Search for the cell housing the specified text and yield its (x, y) center coordinate. 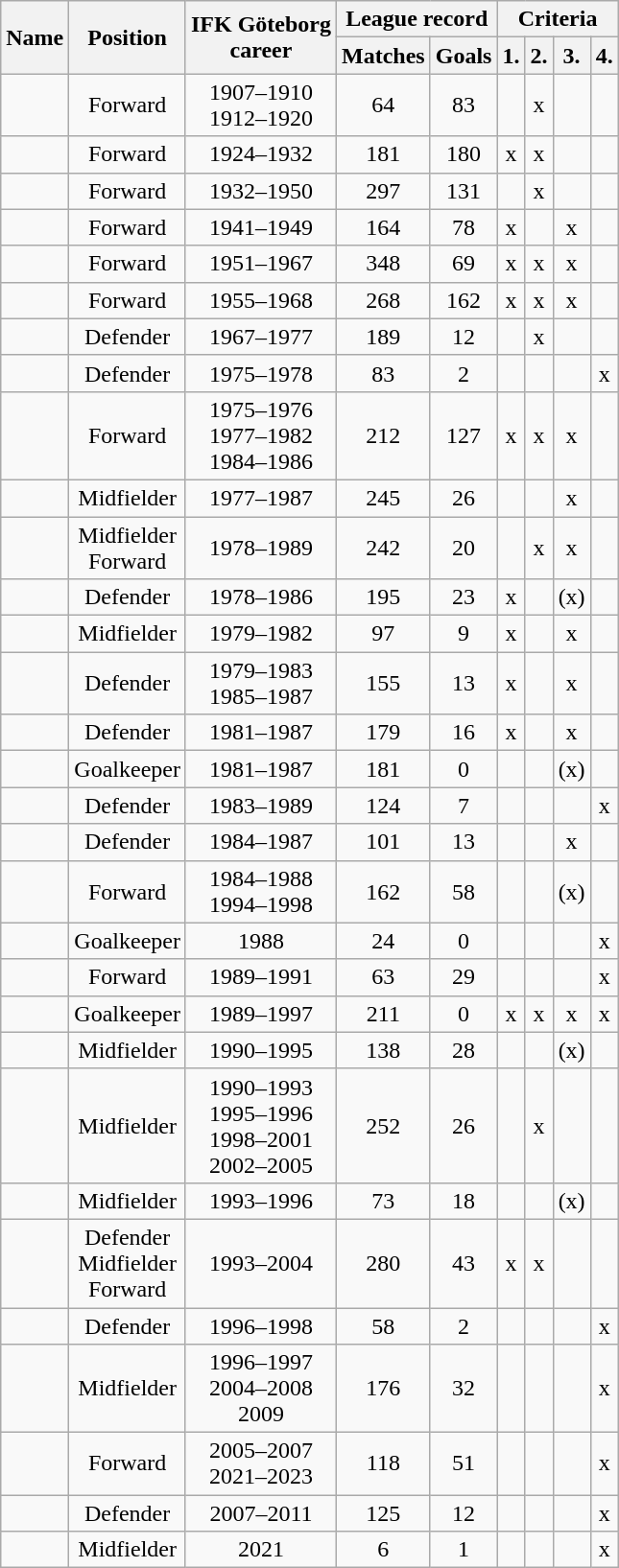
7 (464, 806)
1975–1978 (261, 373)
Name (35, 37)
179 (384, 733)
245 (384, 498)
195 (384, 597)
118 (384, 1463)
Matches (384, 56)
212 (384, 435)
43 (464, 1263)
97 (384, 634)
23 (464, 597)
1993–2004 (261, 1263)
1996–19972004–20082009 (261, 1389)
16 (464, 733)
DefenderMidfielderForward (128, 1263)
176 (384, 1389)
IFK Göteborgcareer (261, 37)
1993–1996 (261, 1201)
63 (384, 977)
Goals (464, 56)
78 (464, 227)
League record (417, 19)
20 (464, 547)
1983–1989 (261, 806)
51 (464, 1463)
1988 (261, 941)
125 (384, 1513)
64 (384, 105)
1984–19881994–1998 (261, 892)
28 (464, 1050)
4. (605, 56)
1907–19101912–1920 (261, 105)
1979–19831985–1987 (261, 683)
1924–1932 (261, 154)
24 (384, 941)
348 (384, 264)
3. (572, 56)
124 (384, 806)
2. (539, 56)
155 (384, 683)
1984–1987 (261, 842)
280 (384, 1263)
1977–1987 (261, 498)
252 (384, 1126)
18 (464, 1201)
1990–1995 (261, 1050)
1978–1989 (261, 547)
6 (384, 1550)
1932–1950 (261, 191)
180 (464, 154)
2007–2011 (261, 1513)
297 (384, 191)
131 (464, 191)
211 (384, 1014)
MidfielderForward (128, 547)
1941–1949 (261, 227)
242 (384, 547)
268 (384, 300)
1989–1997 (261, 1014)
29 (464, 977)
1967–1977 (261, 337)
1978–1986 (261, 597)
101 (384, 842)
1955–1968 (261, 300)
Criteria (558, 19)
9 (464, 634)
1975–19761977–19821984–1986 (261, 435)
73 (384, 1201)
1. (511, 56)
1951–1967 (261, 264)
1979–1982 (261, 634)
32 (464, 1389)
164 (384, 227)
1 (464, 1550)
2021 (261, 1550)
1996–1998 (261, 1326)
189 (384, 337)
1990–19931995–19961998–20012002–2005 (261, 1126)
138 (384, 1050)
69 (464, 264)
127 (464, 435)
2005–20072021–2023 (261, 1463)
Position (128, 37)
1989–1991 (261, 977)
